Locate the cell with the specified text and output its (x, y) center coordinate. 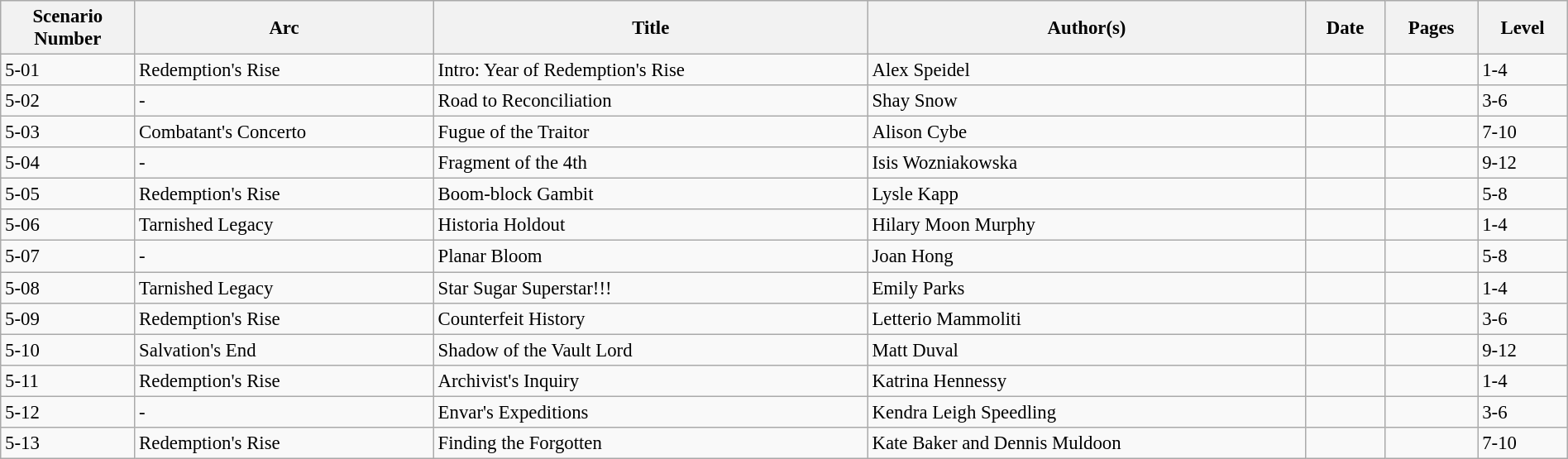
5-11 (68, 380)
Star Sugar Superstar!!! (650, 288)
5-08 (68, 288)
Shadow of the Vault Lord (650, 350)
Historia Holdout (650, 226)
5-07 (68, 256)
Isis Wozniakowska (1087, 163)
Lysle Kapp (1087, 194)
Pages (1431, 28)
5-13 (68, 443)
5-02 (68, 101)
5-04 (68, 163)
Emily Parks (1087, 288)
Katrina Hennessy (1087, 380)
Intro: Year of Redemption's Rise (650, 70)
5-12 (68, 412)
Author(s) (1087, 28)
Title (650, 28)
Alex Speidel (1087, 70)
Combatant's Concerto (284, 132)
Fugue of the Traitor (650, 132)
Salvation's End (284, 350)
Kate Baker and Dennis Muldoon (1087, 443)
Letterio Mammoliti (1087, 318)
5-09 (68, 318)
Fragment of the 4th (650, 163)
5-03 (68, 132)
Archivist's Inquiry (650, 380)
Matt Duval (1087, 350)
5-01 (68, 70)
Alison Cybe (1087, 132)
Date (1345, 28)
Envar's Expeditions (650, 412)
ScenarioNumber (68, 28)
Counterfeit History (650, 318)
Kendra Leigh Speedling (1087, 412)
5-06 (68, 226)
Finding the Forgotten (650, 443)
Shay Snow (1087, 101)
Level (1523, 28)
Hilary Moon Murphy (1087, 226)
5-05 (68, 194)
5-10 (68, 350)
Boom-block Gambit (650, 194)
Planar Bloom (650, 256)
Joan Hong (1087, 256)
Arc (284, 28)
Road to Reconciliation (650, 101)
